Return (x, y) of the center of cell containing provided text 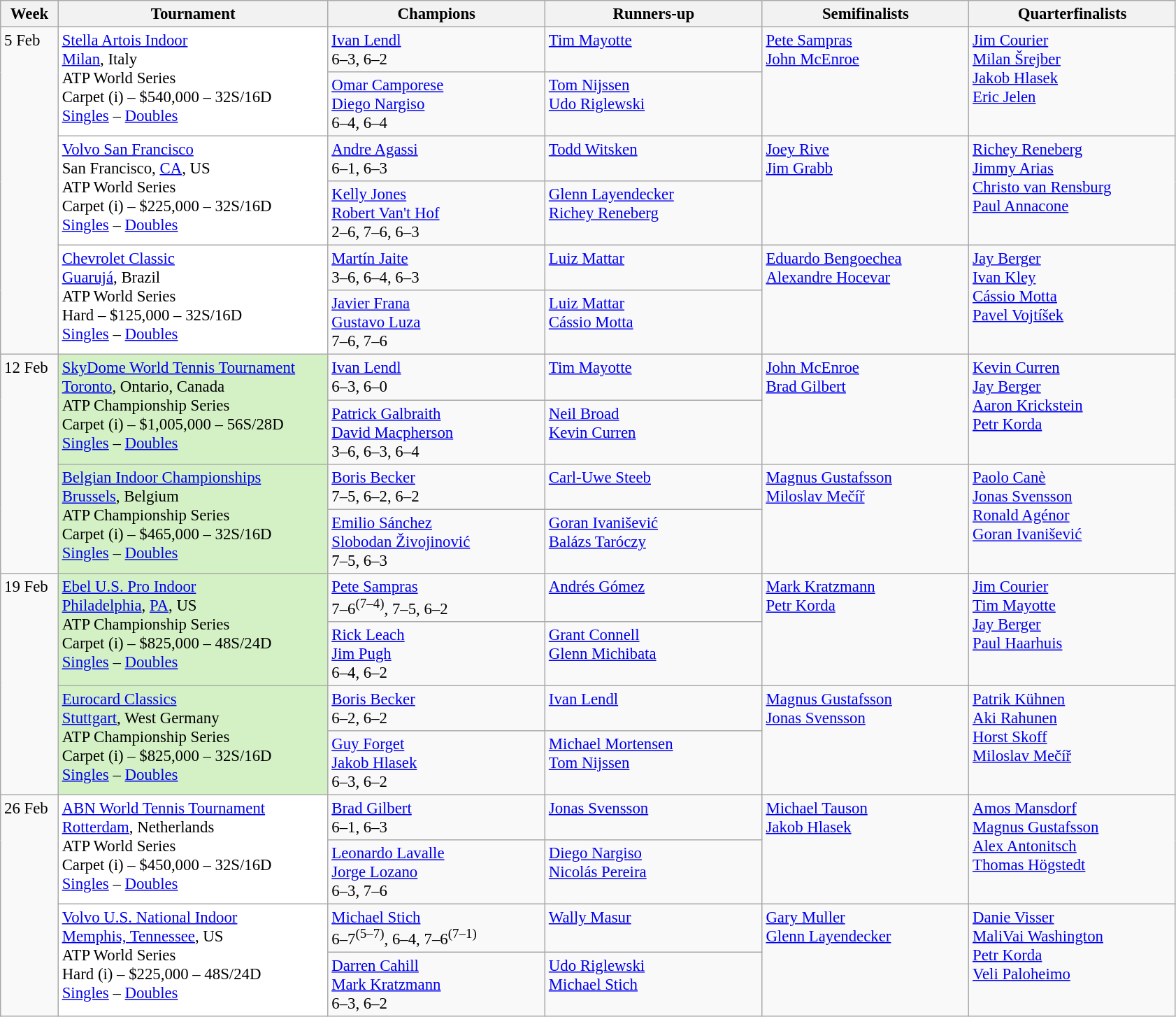
Richey Reneberg Jimmy Arias Christo van Rensburg Paul Annacone (1073, 191)
Carl-Uwe Steeb (654, 487)
Pete Sampras John McEnroe (866, 82)
26 Feb (29, 905)
Quarterfinalists (1073, 14)
Andrés Gómez (654, 597)
Semifinalists (866, 14)
Eduardo Bengoechea Alexandre Hocevar (866, 300)
Andre Agassi 6–1, 6–3 (436, 159)
Amos Mansdorf Magnus Gustafsson Alex Antonitsch Thomas Högstedt (1073, 849)
Neil Broad Kevin Curren (654, 432)
Goran Ivanišević Balázs Taróczy (654, 541)
19 Feb (29, 684)
Stella Artois Indoor Milan, Italy ATP World Series Carpet (i) – $540,000 – 32S/16D Singles – Doubles (193, 82)
ABN World Tennis Tournament Rotterdam, Netherlands ATP World Series Carpet (i) – $450,000 – 32S/16D Singles – Doubles (193, 849)
Week (29, 14)
Michael Tauson Jakob Hlasek (866, 849)
Tom Nijssen Udo Riglewski (654, 104)
Eurocard Classics Stuttgart, West Germany ATP Championship Series Carpet (i) – $825,000 – 32S/16D Singles – Doubles (193, 740)
Danie Visser MaliVai Washington Petr Korda Veli Paloheimo (1073, 961)
Omar Camporese Diego Nargiso 6–4, 6–4 (436, 104)
Boris Becker 7–5, 6–2, 6–2 (436, 487)
Michael Stich 6–7(5–7), 6–4, 7–6(7–1) (436, 929)
Magnus Gustafsson Miloslav Mečíř (866, 518)
Diego Nargiso Nicolás Pereira (654, 872)
SkyDome World Tennis Tournament Toronto, Ontario, Canada ATP Championship Series Carpet (i) – $1,005,000 – 56S/28D Singles – Doubles (193, 409)
Javier Frana Gustavo Luza 7–6, 7–6 (436, 323)
Udo Riglewski Michael Stich (654, 985)
Martín Jaite 3–6, 6–4, 6–3 (436, 269)
Jim Courier Tim Mayotte Jay Berger Paul Haarhuis (1073, 630)
Paolo Canè Jonas Svensson Ronald Agénor Goran Ivanišević (1073, 518)
Brad Gilbert 6–1, 6–3 (436, 817)
Ivan Lendl (654, 708)
Belgian Indoor Championships Brussels, Belgium ATP Championship Series Carpet (i) – $465,000 – 32S/16D Singles – Doubles (193, 518)
Jonas Svensson (654, 817)
Kevin Curren Jay Berger Aaron Krickstein Petr Korda (1073, 409)
Ebel U.S. Pro Indoor Philadelphia, PA, US ATP Championship Series Carpet (i) – $825,000 – 48S/24D Singles – Doubles (193, 630)
Volvo San Francisco San Francisco, CA, US ATP World Series Carpet (i) – $225,000 – 32S/16D Singles – Doubles (193, 191)
Champions (436, 14)
Patrik Kühnen Aki Rahunen Horst Skoff Miloslav Mečíř (1073, 740)
Jay Berger Ivan Kley Cássio Motta Pavel Vojtíšek (1073, 300)
Rick Leach Jim Pugh 6–4, 6–2 (436, 654)
Boris Becker 6–2, 6–2 (436, 708)
Tournament (193, 14)
Darren Cahill Mark Kratzmann 6–3, 6–2 (436, 985)
John McEnroe Brad Gilbert (866, 409)
Emilio Sánchez Slobodan Živojinović 7–5, 6–3 (436, 541)
Michael Mortensen Tom Nijssen (654, 763)
Glenn Layendecker Richey Reneberg (654, 213)
Kelly Jones Robert Van't Hof 2–6, 7–6, 6–3 (436, 213)
Grant Connell Glenn Michibata (654, 654)
5 Feb (29, 192)
Guy Forget Jakob Hlasek 6–3, 6–2 (436, 763)
Joey Rive Jim Grabb (866, 191)
Leonardo Lavalle Jorge Lozano 6–3, 7–6 (436, 872)
Jim Courier Milan Šrejber Jakob Hlasek Eric Jelen (1073, 82)
Runners-up (654, 14)
Ivan Lendl 6–3, 6–2 (436, 50)
Todd Witsken (654, 159)
Gary Muller Glenn Layendecker (866, 961)
Chevrolet Classic Guarujá, Brazil ATP World Series Hard – $125,000 – 32S/16D Singles – Doubles (193, 300)
Magnus Gustafsson Jonas Svensson (866, 740)
Volvo U.S. National Indoor Memphis, Tennessee, US ATP World Series Hard (i) – $225,000 – 48S/24D Singles – Doubles (193, 961)
Luiz Mattar Cássio Motta (654, 323)
Pete Sampras 7–6(7–4), 7–5, 6–2 (436, 597)
Mark Kratzmann Petr Korda (866, 630)
Patrick Galbraith David Macpherson 3–6, 6–3, 6–4 (436, 432)
Luiz Mattar (654, 269)
Ivan Lendl 6–3, 6–0 (436, 378)
Wally Masur (654, 929)
12 Feb (29, 464)
